Find where the given text appears and provide that cell's center as (x, y) coordinate. 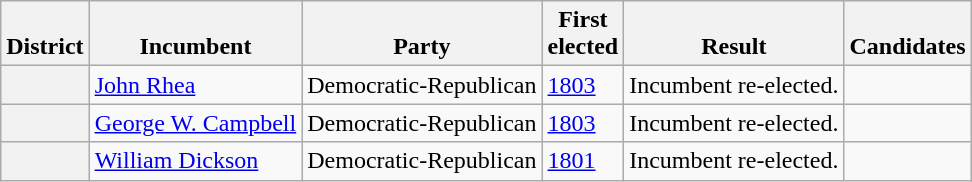
Incumbent (196, 34)
Candidates (908, 34)
Party (422, 34)
George W. Campbell (196, 123)
Result (734, 34)
1801 (583, 161)
John Rhea (196, 85)
William Dickson (196, 161)
District (45, 34)
Firstelected (583, 34)
